Locate the cell with the specified text and output its [x, y] center coordinate. 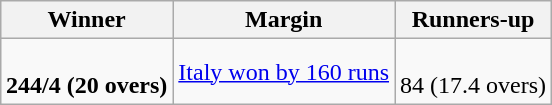
Italy won by 160 runs [284, 72]
84 (17.4 overs) [474, 72]
Margin [284, 20]
Runners-up [474, 20]
244/4 (20 overs) [86, 72]
Winner [86, 20]
